For the text-containing cell, return its midpoint in (X, Y) coordinate format. 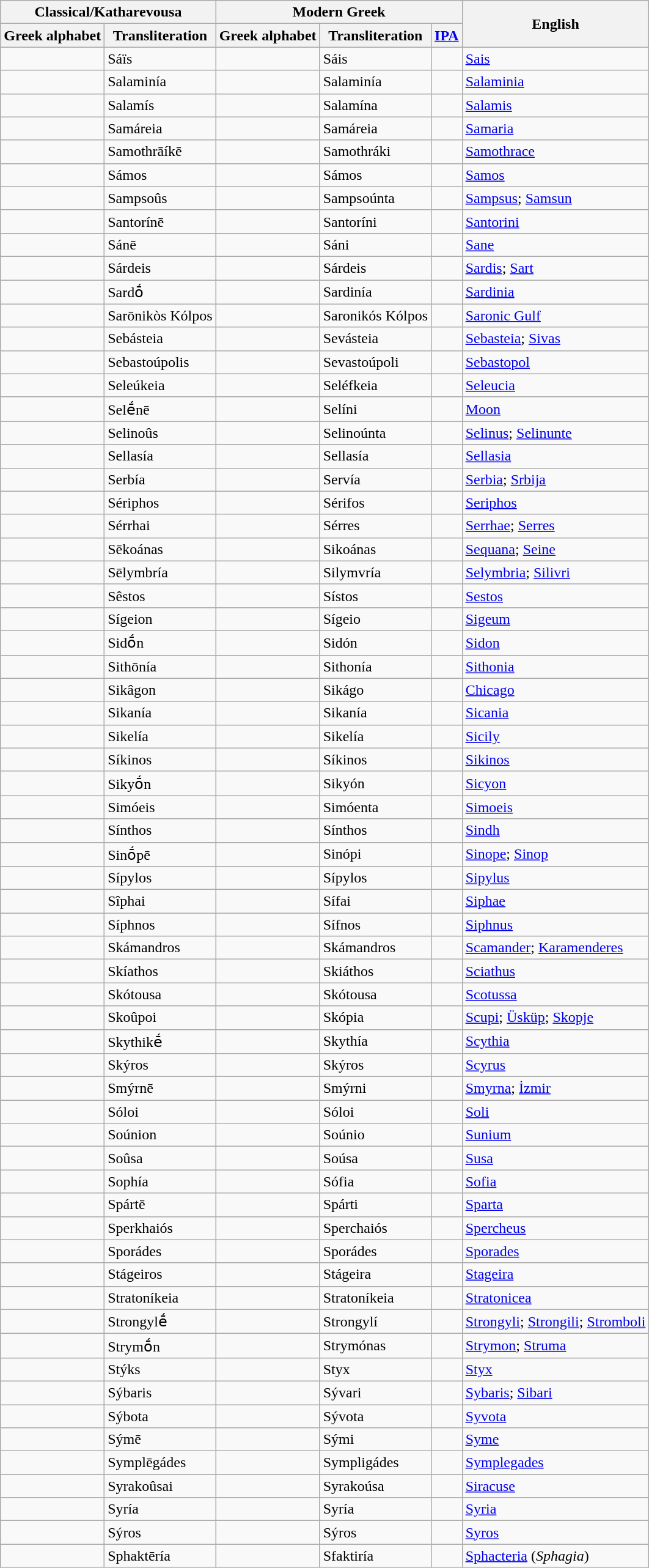
Samothrāíkē (160, 152)
Simóenta (375, 807)
Salamís (160, 105)
Soûsa (160, 1158)
Strongylí (375, 1322)
IPA (447, 35)
Sývari (375, 1392)
Sinópi (375, 854)
Sérifos (375, 503)
Sybaris; Sibari (555, 1392)
Strymónas (375, 1346)
Susa (555, 1158)
Sebasteia; Sivas (555, 339)
Sēlymbría (160, 572)
Saronic Gulf (555, 316)
Sinope; Sinop (555, 854)
Selymbria; Silivri (555, 572)
Sardṓ (160, 292)
Seléfkeia (375, 385)
Stágeira (375, 1274)
Siracuse (555, 1486)
Sicania (555, 713)
Sympligádes (375, 1463)
Silymvría (375, 572)
Sicyon (555, 783)
Serbía (160, 479)
Samos (555, 175)
Serbia; Srbija (555, 479)
Simoeis (555, 807)
Skiáthos (375, 971)
Seleucia (555, 385)
Sebastopol (555, 362)
Syria (555, 1509)
Selḗnē (160, 409)
Sánē (160, 245)
Sphaktēría (160, 1556)
Soúsa (375, 1158)
Sofia (555, 1182)
Stratonicea (555, 1298)
Siphnus (555, 925)
Spárti (375, 1205)
Sevastoúpoli (375, 362)
Selinoúnta (375, 433)
Sane (555, 245)
Santoríni (375, 221)
Scupi; Üsküp; Skopje (555, 1018)
English (555, 24)
Syme (555, 1440)
Sérrhai (160, 526)
Samaria (555, 128)
Scyrus (555, 1065)
Sebásteia (160, 339)
Sperchaiós (375, 1228)
Simóeis (160, 807)
Santorínē (160, 221)
Sývota (375, 1416)
Strongylḗ (160, 1322)
Síphnos (160, 925)
Chicago (555, 690)
Sevásteia (375, 339)
Sérres (375, 526)
Sífnos (375, 925)
Skythikḗ (160, 1041)
Stýks (160, 1369)
Soli (555, 1112)
Scotussa (555, 994)
Sófia (375, 1182)
Sellasia (555, 456)
Smýrni (375, 1089)
Sîphai (160, 901)
Sáni (375, 245)
Modern Greek (339, 12)
Sampsoúnta (375, 198)
Scythia (555, 1041)
Syros (555, 1533)
Spercheus (555, 1228)
Soúnion (160, 1135)
Sikágo (375, 690)
Sidṓn (160, 643)
Skíathos (160, 971)
Strymon; Struma (555, 1346)
Syrakoúsa (375, 1486)
Smýrnē (160, 1089)
Sáis (375, 59)
Sikoánas (375, 549)
Sestos (555, 596)
Smyrna; İzmir (555, 1089)
Saronikós Kólpos (375, 316)
Symplēgádes (160, 1463)
Sístos (375, 596)
Sikyón (375, 783)
Sequana; Seine (555, 549)
Siphae (555, 901)
Selíni (375, 409)
Sáïs (160, 59)
Sampsoûs (160, 198)
Salaminia (555, 82)
Sēkoánas (160, 549)
Selinoûs (160, 433)
Sithōnía (160, 667)
Sfaktiría (375, 1556)
Classical/Katharevousa (108, 12)
Scamander; Karamenderes (555, 948)
Sithonía (375, 667)
Sýbota (160, 1416)
Sêstos (160, 596)
Stágeiros (160, 1274)
Strymṓn (160, 1346)
Sardinia (555, 292)
Sithonia (555, 667)
Serrhae; Serres (555, 526)
Sparta (555, 1205)
Seriphos (555, 503)
Sardis; Sart (555, 268)
Santorini (555, 221)
Sunium (555, 1135)
Sampsus; Samsun (555, 198)
Sériphos (160, 503)
Skythía (375, 1041)
Sphacteria (Sphagia) (555, 1556)
Sikyṓn (160, 783)
Sikâgon (160, 690)
Sidon (555, 643)
Sperkhaiós (160, 1228)
Sinṓpē (160, 854)
Seleúkeia (160, 385)
Syrakoûsai (160, 1486)
Sardinía (375, 292)
Syvota (555, 1416)
Sindh (555, 830)
Sígeio (375, 619)
Sýmē (160, 1440)
Sipylus (555, 878)
Soúnio (375, 1135)
Servía (375, 479)
Skópia (375, 1018)
Samothráki (375, 152)
Salamis (555, 105)
Salamína (375, 105)
Sígeion (160, 619)
Sikinos (555, 760)
Sicily (555, 736)
Sými (375, 1440)
Sarōnikòs Kólpos (160, 316)
Sporades (555, 1251)
Sidón (375, 643)
Samothrace (555, 152)
Sýbaris (160, 1392)
Skoûpoi (160, 1018)
Sigeum (555, 619)
Sebastoúpolis (160, 362)
Selinus; Selinunte (555, 433)
Spártē (160, 1205)
Sais (555, 59)
Sophía (160, 1182)
Moon (555, 409)
Symplegades (555, 1463)
Strongyli; Strongili; Stromboli (555, 1322)
Sífai (375, 901)
Stageira (555, 1274)
Sciathus (555, 971)
